Output the (X, Y) coordinate of the center of the cell containing the given text.  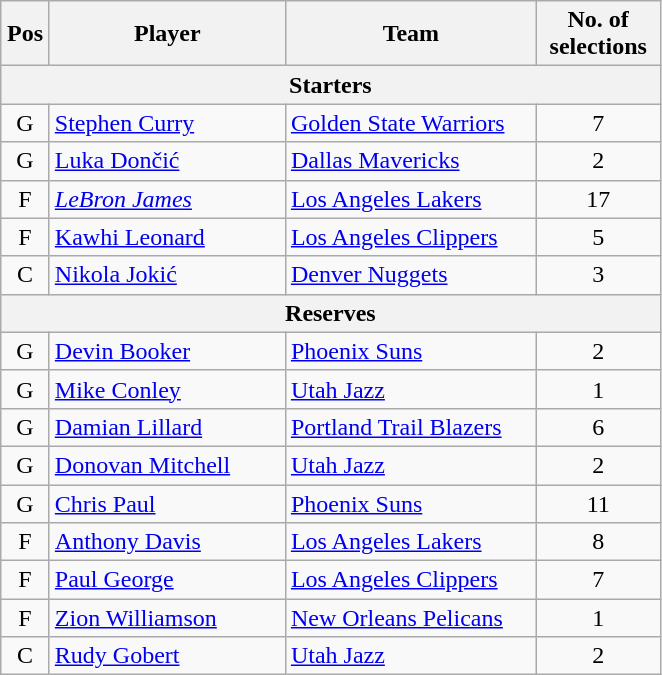
Luka Dončić (167, 161)
Player (167, 34)
Starters (330, 85)
Mike Conley (167, 389)
Golden State Warriors (410, 123)
Anthony Davis (167, 542)
Reserves (330, 313)
3 (598, 275)
Kawhi Leonard (167, 237)
LeBron James (167, 199)
Dallas Mavericks (410, 161)
Team (410, 34)
Stephen Curry (167, 123)
New Orleans Pelicans (410, 618)
Zion Williamson (167, 618)
Portland Trail Blazers (410, 427)
Chris Paul (167, 503)
Nikola Jokić (167, 275)
Pos (26, 34)
No. of selections (598, 34)
Denver Nuggets (410, 275)
8 (598, 542)
11 (598, 503)
Rudy Gobert (167, 656)
17 (598, 199)
Devin Booker (167, 351)
Donovan Mitchell (167, 465)
Paul George (167, 580)
Damian Lillard (167, 427)
6 (598, 427)
5 (598, 237)
